Return the [x, y] coordinate for the center point of the cell that contains the specified text.  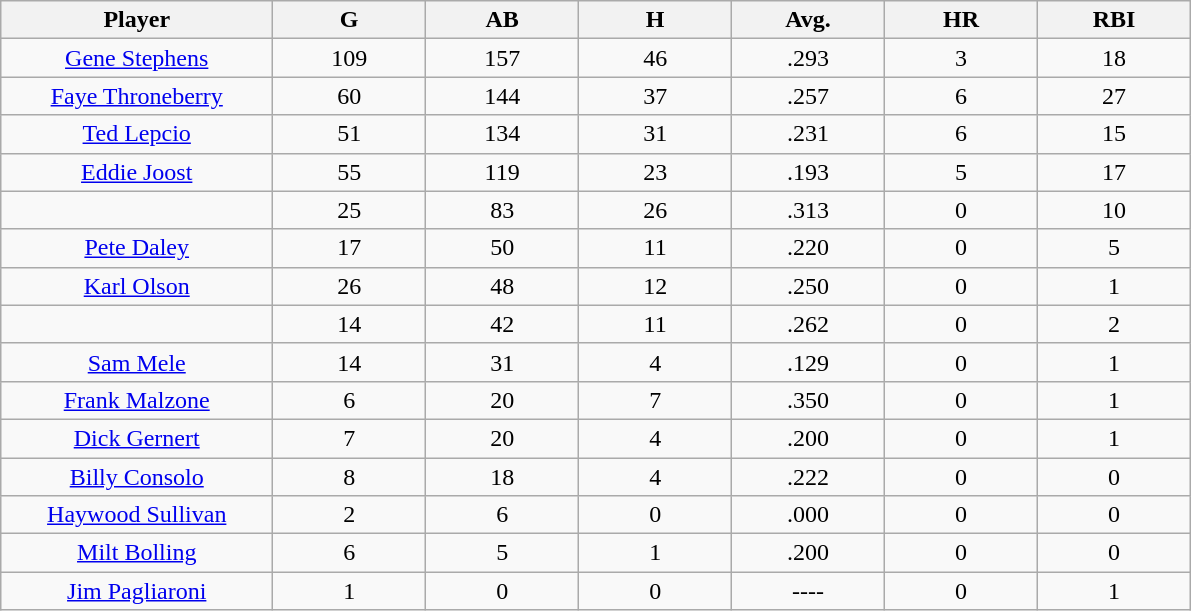
83 [502, 210]
60 [350, 96]
46 [656, 58]
109 [350, 58]
25 [350, 210]
G [350, 20]
Billy Consolo [137, 477]
.350 [808, 400]
12 [656, 286]
Eddie Joost [137, 172]
.313 [808, 210]
Karl Olson [137, 286]
37 [656, 96]
.250 [808, 286]
.231 [808, 134]
119 [502, 172]
Haywood Sullivan [137, 515]
51 [350, 134]
.000 [808, 515]
.293 [808, 58]
RBI [1114, 20]
---- [808, 591]
10 [1114, 210]
.129 [808, 362]
48 [502, 286]
.222 [808, 477]
27 [1114, 96]
Avg. [808, 20]
23 [656, 172]
50 [502, 248]
Dick Gernert [137, 438]
Frank Malzone [137, 400]
55 [350, 172]
Ted Lepcio [137, 134]
.257 [808, 96]
H [656, 20]
Gene Stephens [137, 58]
42 [502, 324]
HR [962, 20]
.220 [808, 248]
.262 [808, 324]
134 [502, 134]
AB [502, 20]
157 [502, 58]
.193 [808, 172]
144 [502, 96]
Milt Bolling [137, 553]
Faye Throneberry [137, 96]
Pete Daley [137, 248]
15 [1114, 134]
3 [962, 58]
8 [350, 477]
Sam Mele [137, 362]
Player [137, 20]
Jim Pagliaroni [137, 591]
